Determine the (X, Y) coordinate at the center of the cell enclosing the given text.  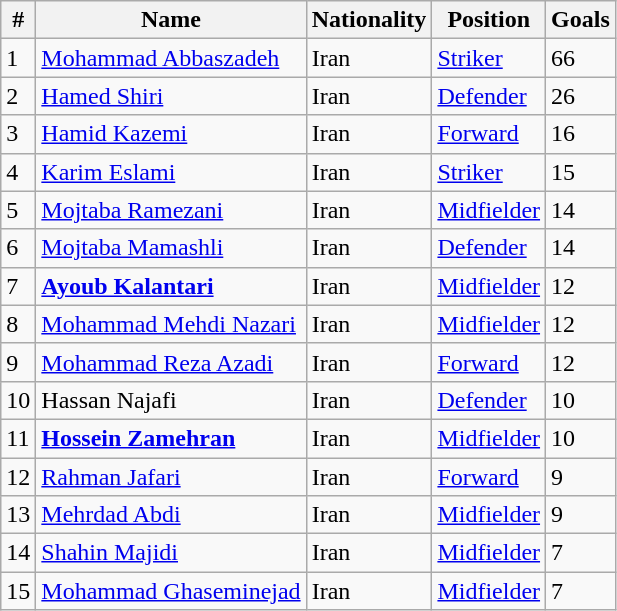
8 (18, 324)
Name (171, 20)
Shahin Majidi (171, 553)
6 (18, 248)
Hassan Najafi (171, 400)
13 (18, 515)
Karim Eslami (171, 172)
Nationality (369, 20)
11 (18, 438)
Mohammad Ghaseminejad (171, 591)
1 (18, 58)
3 (18, 134)
Rahman Jafari (171, 477)
Hamed Shiri (171, 96)
66 (581, 58)
Mehrdad Abdi (171, 515)
Ayoub Kalantari (171, 286)
26 (581, 96)
Mojtaba Mamashli (171, 248)
Mohammad Reza Azadi (171, 362)
# (18, 20)
Mohammad Abbaszadeh (171, 58)
Hamid Kazemi (171, 134)
2 (18, 96)
Goals (581, 20)
4 (18, 172)
5 (18, 210)
16 (581, 134)
Hossein Zamehran (171, 438)
Position (489, 20)
Mohammad Mehdi Nazari (171, 324)
Mojtaba Ramezani (171, 210)
